Return (x, y) of the center of cell containing provided text 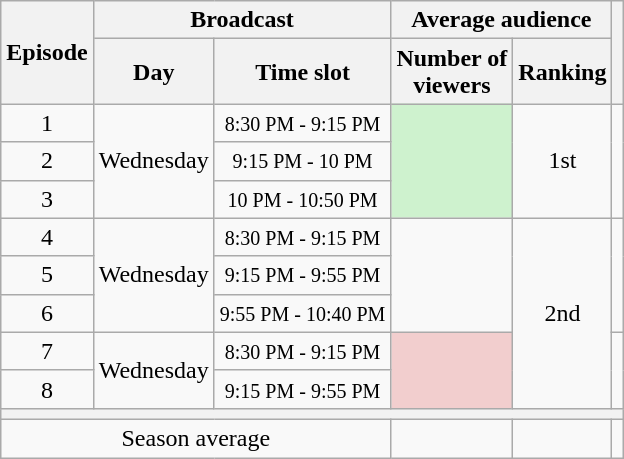
9:15 PM - 10 PM (302, 161)
Number ofviewers (452, 72)
Time slot (302, 72)
1st (562, 161)
Episode (47, 52)
Day (154, 72)
Season average (196, 438)
5 (47, 275)
7 (47, 351)
4 (47, 237)
2nd (562, 313)
9:55 PM - 10:40 PM (302, 313)
1 (47, 123)
Average audience (502, 20)
2 (47, 161)
Ranking (562, 72)
10 PM - 10:50 PM (302, 199)
3 (47, 199)
Broadcast (242, 20)
6 (47, 313)
8 (47, 389)
